Capture the cell that displays the provided text and extract its [x, y] central coordinate. 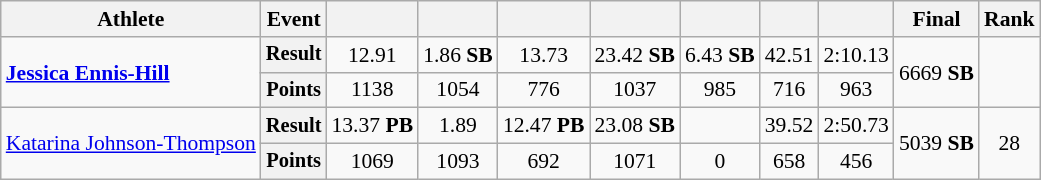
13.37 PB [372, 126]
23.42 SB [636, 55]
692 [544, 162]
28 [1010, 144]
Final [936, 19]
6669 SB [936, 72]
42.51 [790, 55]
1093 [458, 162]
2:50.73 [856, 126]
1.86 SB [458, 55]
1071 [636, 162]
963 [856, 90]
Jessica Ennis-Hill [131, 72]
658 [790, 162]
1138 [372, 90]
1.89 [458, 126]
1037 [636, 90]
985 [720, 90]
Event [294, 19]
776 [544, 90]
1054 [458, 90]
1069 [372, 162]
456 [856, 162]
Rank [1010, 19]
Athlete [131, 19]
13.73 [544, 55]
5039 SB [936, 144]
2:10.13 [856, 55]
0 [720, 162]
716 [790, 90]
39.52 [790, 126]
12.47 PB [544, 126]
Katarina Johnson-Thompson [131, 144]
12.91 [372, 55]
23.08 SB [636, 126]
6.43 SB [720, 55]
